Scan for the cell matching the given text and deliver its (x, y) coordinate at center. 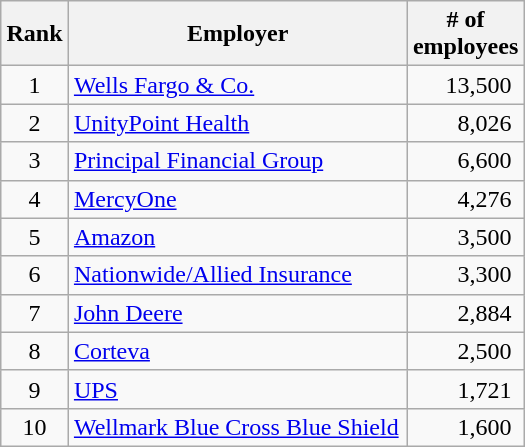
4,276 (466, 199)
Wellmark Blue Cross Blue Shield (238, 427)
UPS (238, 389)
Nationwide/Allied Insurance (238, 275)
10 (35, 427)
Employer (238, 34)
1,721 (466, 389)
3,300 (466, 275)
Wells Fargo & Co. (238, 85)
Amazon (238, 237)
6,600 (466, 161)
5 (35, 237)
# ofemployees (466, 34)
Rank (35, 34)
2,500 (466, 351)
9 (35, 389)
MercyOne (238, 199)
8 (35, 351)
Corteva (238, 351)
6 (35, 275)
7 (35, 313)
3,500 (466, 237)
2 (35, 123)
Principal Financial Group (238, 161)
UnityPoint Health (238, 123)
2,884 (466, 313)
1 (35, 85)
4 (35, 199)
John Deere (238, 313)
8,026 (466, 123)
3 (35, 161)
13,500 (466, 85)
1,600 (466, 427)
